Return [x, y] of the center of cell containing provided text 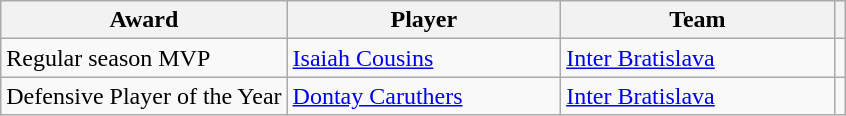
Team [698, 20]
Player [424, 20]
Award [144, 20]
Dontay Caruthers [424, 96]
Isaiah Cousins [424, 58]
Defensive Player of the Year [144, 96]
Regular season MVP [144, 58]
